For the text-containing cell, return its midpoint in [x, y] coordinate format. 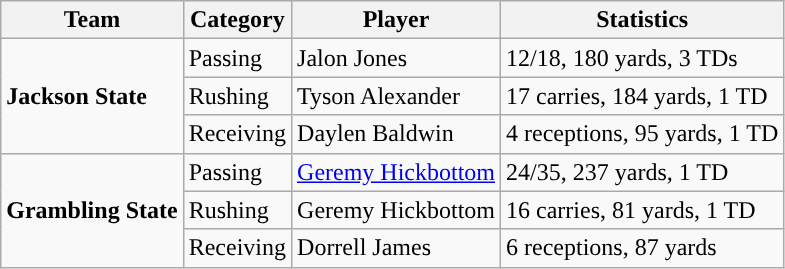
Tyson Alexander [396, 96]
Grambling State [92, 210]
Jackson State [92, 96]
17 carries, 184 yards, 1 TD [642, 96]
12/18, 180 yards, 3 TDs [642, 58]
Dorrell James [396, 248]
Statistics [642, 20]
6 receptions, 87 yards [642, 248]
Jalon Jones [396, 58]
24/35, 237 yards, 1 TD [642, 172]
Player [396, 20]
Daylen Baldwin [396, 134]
16 carries, 81 yards, 1 TD [642, 210]
4 receptions, 95 yards, 1 TD [642, 134]
Team [92, 20]
Category [237, 20]
